Pinpoint the cell where the given text exists, returning its (X, Y) midpoint coordinate. 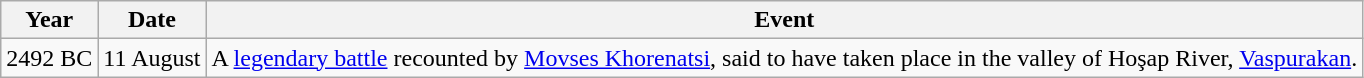
11 August (152, 58)
Year (50, 20)
Event (784, 20)
A legendary battle recounted by Movses Khorenatsi, said to have taken place in the valley of Hoşap River, Vaspurakan. (784, 58)
Date (152, 20)
2492 BC (50, 58)
